Search for the cell housing the specified text and yield its [X, Y] center coordinate. 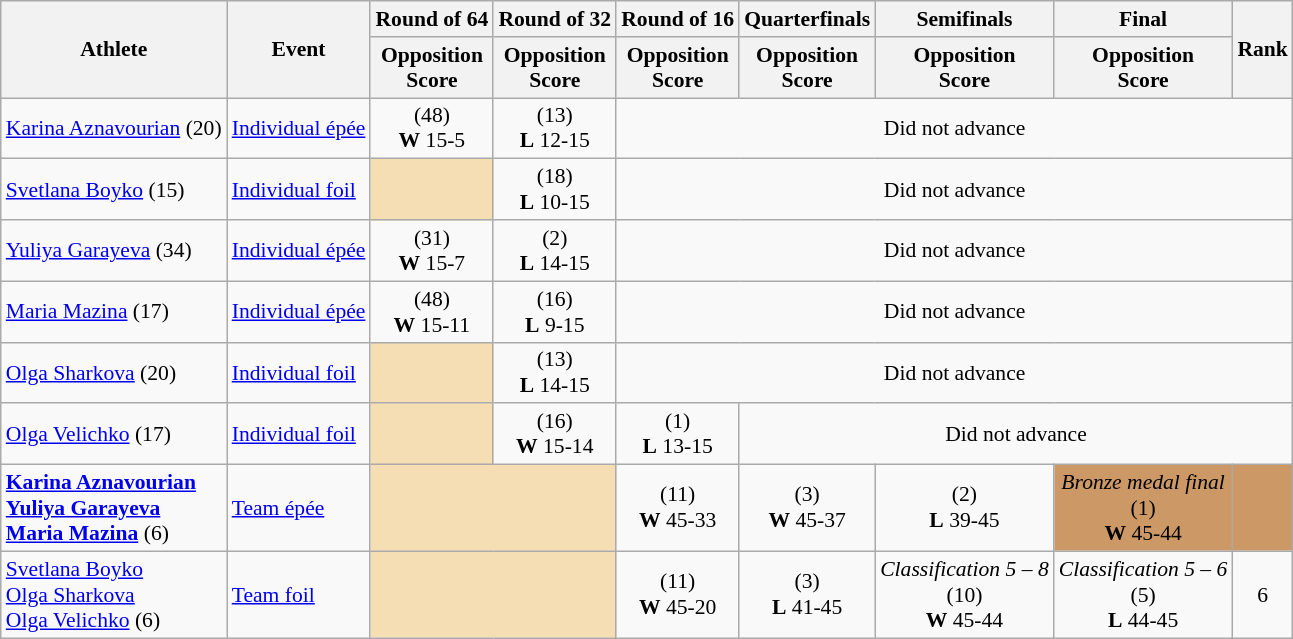
Olga Sharkova (20) [114, 372]
Rank [1262, 50]
(48)W 15-11 [432, 312]
Bronze medal final (1)W 45-44 [1144, 508]
(16)W 15-14 [554, 434]
(48)W 15-5 [432, 128]
(2)L 14-15 [554, 250]
Round of 16 [678, 19]
Classification 5 – 6 (5)L 44-45 [1144, 594]
Team foil [299, 594]
(13)L 12-15 [554, 128]
Semifinals [964, 19]
Quarterfinals [807, 19]
(3)W 45-37 [807, 508]
Karina AznavourianYuliya GarayevaMaria Mazina (6) [114, 508]
Team épée [299, 508]
(18)L 10-15 [554, 190]
Svetlana BoykoOlga SharkovaOlga Velichko (6) [114, 594]
Olga Velichko (17) [114, 434]
(2)L 39-45 [964, 508]
Yuliya Garayeva (34) [114, 250]
(31)W 15-7 [432, 250]
Karina Aznavourian (20) [114, 128]
Event [299, 50]
(1)L 13-15 [678, 434]
Round of 64 [432, 19]
(11)W 45-20 [678, 594]
(3)L 41-45 [807, 594]
Round of 32 [554, 19]
Classification 5 – 8 (10)W 45-44 [964, 594]
Athlete [114, 50]
Final [1144, 19]
6 [1262, 594]
Svetlana Boyko (15) [114, 190]
(11)W 45-33 [678, 508]
(16)L 9-15 [554, 312]
Maria Mazina (17) [114, 312]
(13)L 14-15 [554, 372]
